Detect which cell encompasses the target text, then output its [x, y] center coordinate. 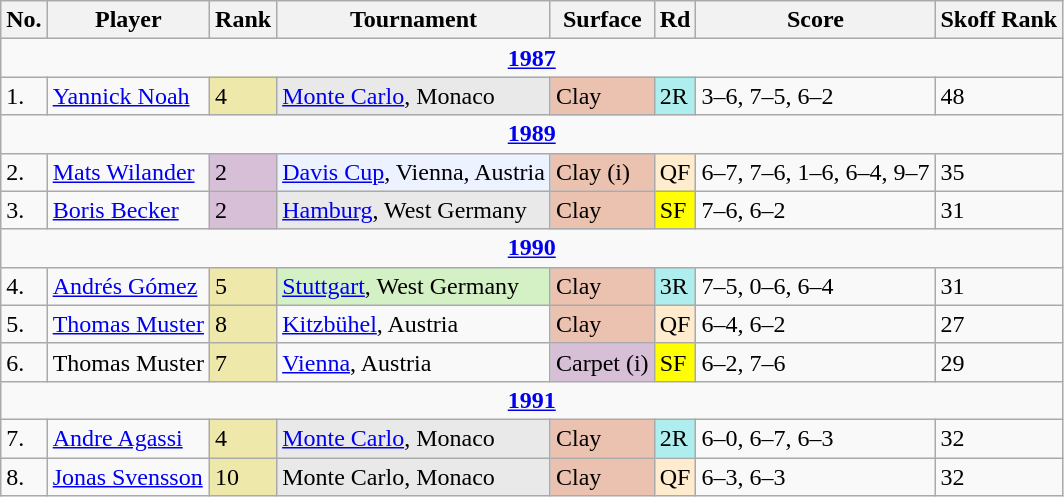
7–6, 6–2 [816, 210]
6–0, 6–7, 6–3 [816, 438]
8 [244, 324]
Rd [675, 20]
Mats Wilander [128, 172]
Boris Becker [128, 210]
Jonas Svensson [128, 477]
Yannick Noah [128, 96]
Andrés Gómez [128, 286]
27 [999, 324]
6–2, 7–6 [816, 362]
1991 [532, 400]
Stuttgart, West Germany [414, 286]
3–6, 7–5, 6–2 [816, 96]
Vienna, Austria [414, 362]
1990 [532, 248]
1. [24, 96]
5 [244, 286]
Clay (i) [602, 172]
6–3, 6–3 [816, 477]
29 [999, 362]
Player [128, 20]
35 [999, 172]
Skoff Rank [999, 20]
3R [675, 286]
Kitzbühel, Austria [414, 324]
6. [24, 362]
Andre Agassi [128, 438]
6–4, 6–2 [816, 324]
1989 [532, 134]
Surface [602, 20]
4. [24, 286]
Tournament [414, 20]
7 [244, 362]
7. [24, 438]
5. [24, 324]
10 [244, 477]
48 [999, 96]
6–7, 7–6, 1–6, 6–4, 9–7 [816, 172]
No. [24, 20]
Carpet (i) [602, 362]
Davis Cup, Vienna, Austria [414, 172]
Score [816, 20]
7–5, 0–6, 6–4 [816, 286]
1987 [532, 58]
2. [24, 172]
Rank [244, 20]
8. [24, 477]
3. [24, 210]
Hamburg, West Germany [414, 210]
